Output the [x, y] coordinate of the center of the cell containing the given text.  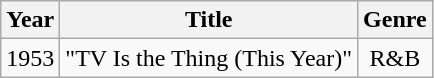
Genre [396, 20]
"TV Is the Thing (This Year)" [209, 58]
R&B [396, 58]
Title [209, 20]
Year [30, 20]
1953 [30, 58]
